Determine the (X, Y) coordinate at the center of the cell enclosing the given text.  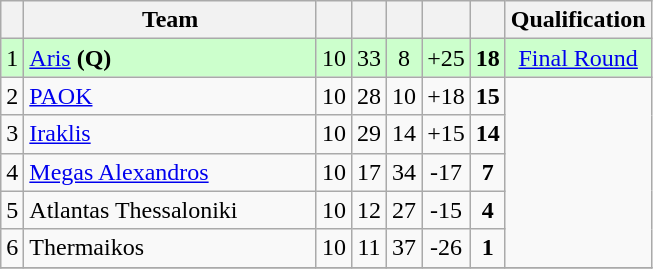
12 (368, 210)
28 (368, 96)
Megas Alexandros (170, 172)
PAOK (170, 96)
8 (404, 58)
Aris (Q) (170, 58)
15 (488, 96)
Qualification (578, 20)
27 (404, 210)
29 (368, 134)
37 (404, 248)
2 (12, 96)
-17 (446, 172)
Final Round (578, 58)
Thermaikos (170, 248)
11 (368, 248)
3 (12, 134)
-15 (446, 210)
18 (488, 58)
6 (12, 248)
+15 (446, 134)
+25 (446, 58)
17 (368, 172)
33 (368, 58)
Team (170, 20)
5 (12, 210)
Atlantas Thessaloniki (170, 210)
Iraklis (170, 134)
34 (404, 172)
7 (488, 172)
-26 (446, 248)
+18 (446, 96)
